Scan for the cell matching the given text and deliver its (x, y) coordinate at center. 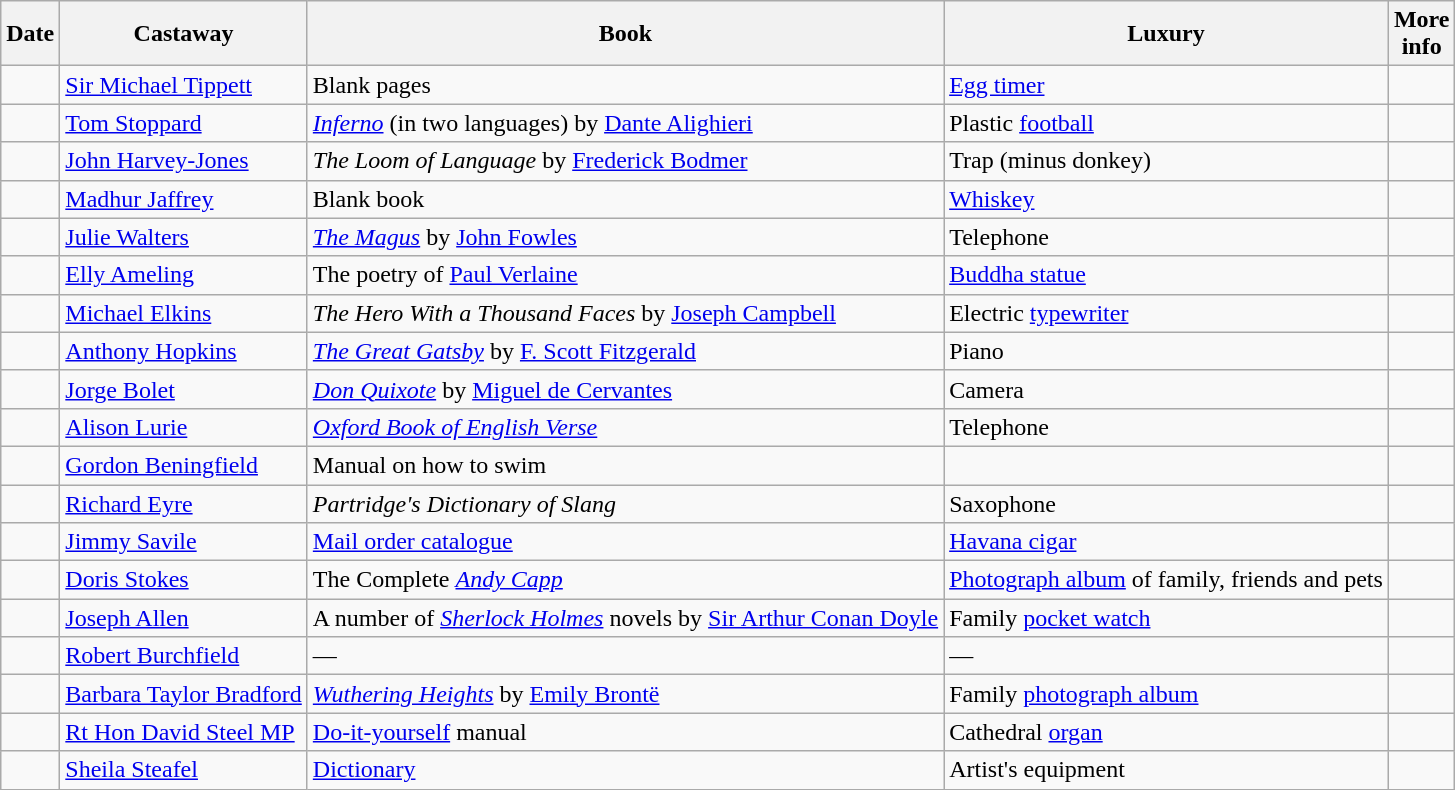
Partridge's Dictionary of Slang (625, 503)
Michael Elkins (184, 313)
Whiskey (1166, 199)
Photograph album of family, friends and pets (1166, 580)
Robert Burchfield (184, 656)
Joseph Allen (184, 618)
Elly Ameling (184, 275)
Rt Hon David Steel MP (184, 732)
Tom Stoppard (184, 123)
Mail order catalogue (625, 542)
Anthony Hopkins (184, 351)
Date (30, 34)
Inferno (in two languages) by Dante Alighieri (625, 123)
Blank book (625, 199)
The poetry of Paul Verlaine (625, 275)
Camera (1166, 389)
Wuthering Heights by Emily Brontë (625, 694)
Egg timer (1166, 85)
The Complete Andy Capp (625, 580)
Oxford Book of English Verse (625, 427)
Castaway (184, 34)
Havana cigar (1166, 542)
Alison Lurie (184, 427)
Richard Eyre (184, 503)
A number of Sherlock Holmes novels by Sir Arthur Conan Doyle (625, 618)
Family photograph album (1166, 694)
Artist's equipment (1166, 770)
The Loom of Language by Frederick Bodmer (625, 161)
Don Quixote by Miguel de Cervantes (625, 389)
Family pocket watch (1166, 618)
Book (625, 34)
Cathedral organ (1166, 732)
Piano (1166, 351)
Blank pages (625, 85)
The Great Gatsby by F. Scott Fitzgerald (625, 351)
Do-it-yourself manual (625, 732)
Electric typewriter (1166, 313)
Luxury (1166, 34)
Plastic football (1166, 123)
John Harvey-Jones (184, 161)
Jimmy Savile (184, 542)
The Hero With a Thousand Faces by Joseph Campbell (625, 313)
The Magus by John Fowles (625, 237)
Jorge Bolet (184, 389)
Saxophone (1166, 503)
Sir Michael Tippett (184, 85)
Gordon Beningfield (184, 465)
Trap (minus donkey) (1166, 161)
Manual on how to swim (625, 465)
Sheila Steafel (184, 770)
Dictionary (625, 770)
Doris Stokes (184, 580)
Buddha statue (1166, 275)
Julie Walters (184, 237)
Barbara Taylor Bradford (184, 694)
Madhur Jaffrey (184, 199)
Moreinfo (1422, 34)
